Locate the cell with the specified text and output its [X, Y] center coordinate. 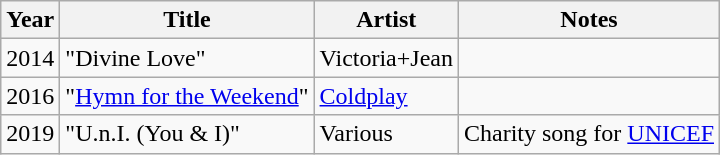
2016 [30, 96]
Title [187, 20]
Victoria+Jean [386, 58]
Coldplay [386, 96]
Notes [588, 20]
Various [386, 134]
Charity song for UNICEF [588, 134]
"Divine Love" [187, 58]
Year [30, 20]
2014 [30, 58]
Artist [386, 20]
"Hymn for the Weekend" [187, 96]
2019 [30, 134]
"U.n.I. (You & I)" [187, 134]
